Pinpoint the cell where the given text exists, returning its (x, y) midpoint coordinate. 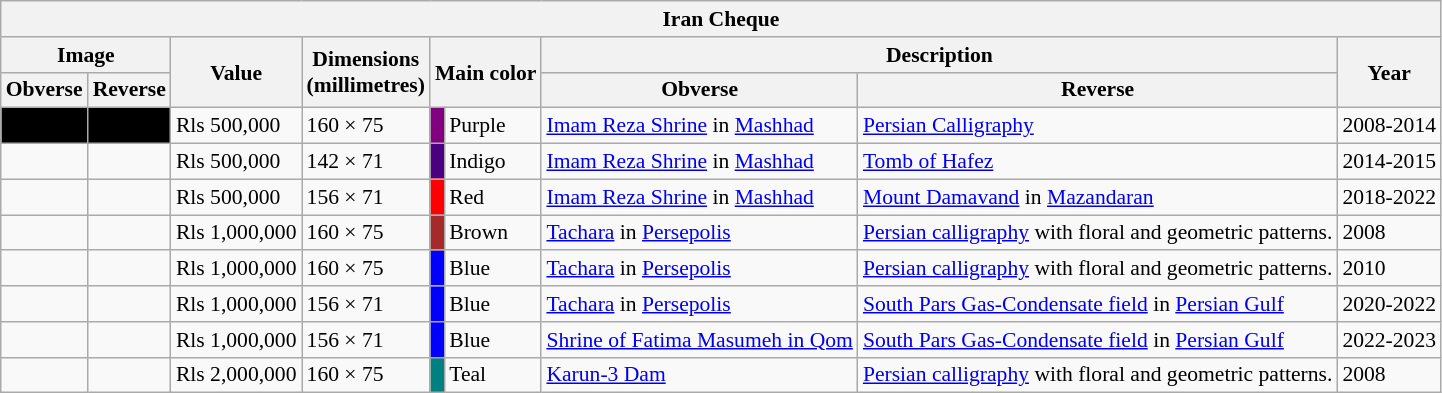
Purple (492, 126)
Persian Calligraphy (1098, 126)
2014-2015 (1389, 162)
2010 (1389, 269)
Karun-3 Dam (699, 375)
142 × 71 (366, 162)
2020-2022 (1389, 304)
2022-2023 (1389, 340)
Teal (492, 375)
2018-2022 (1389, 197)
Dimensions(millimetres) (366, 72)
Rls 2,000,000 (236, 375)
Main color (486, 72)
Image (86, 55)
Brown (492, 233)
Indigo (492, 162)
Shrine of Fatima Masumeh in Qom (699, 340)
Tomb of Hafez (1098, 162)
Mount Damavand in Mazandaran (1098, 197)
Value (236, 72)
Red (492, 197)
Description (939, 55)
Year (1389, 72)
2008-2014 (1389, 126)
Iran Cheque (721, 19)
